Scan for the cell matching the given text and deliver its [x, y] coordinate at center. 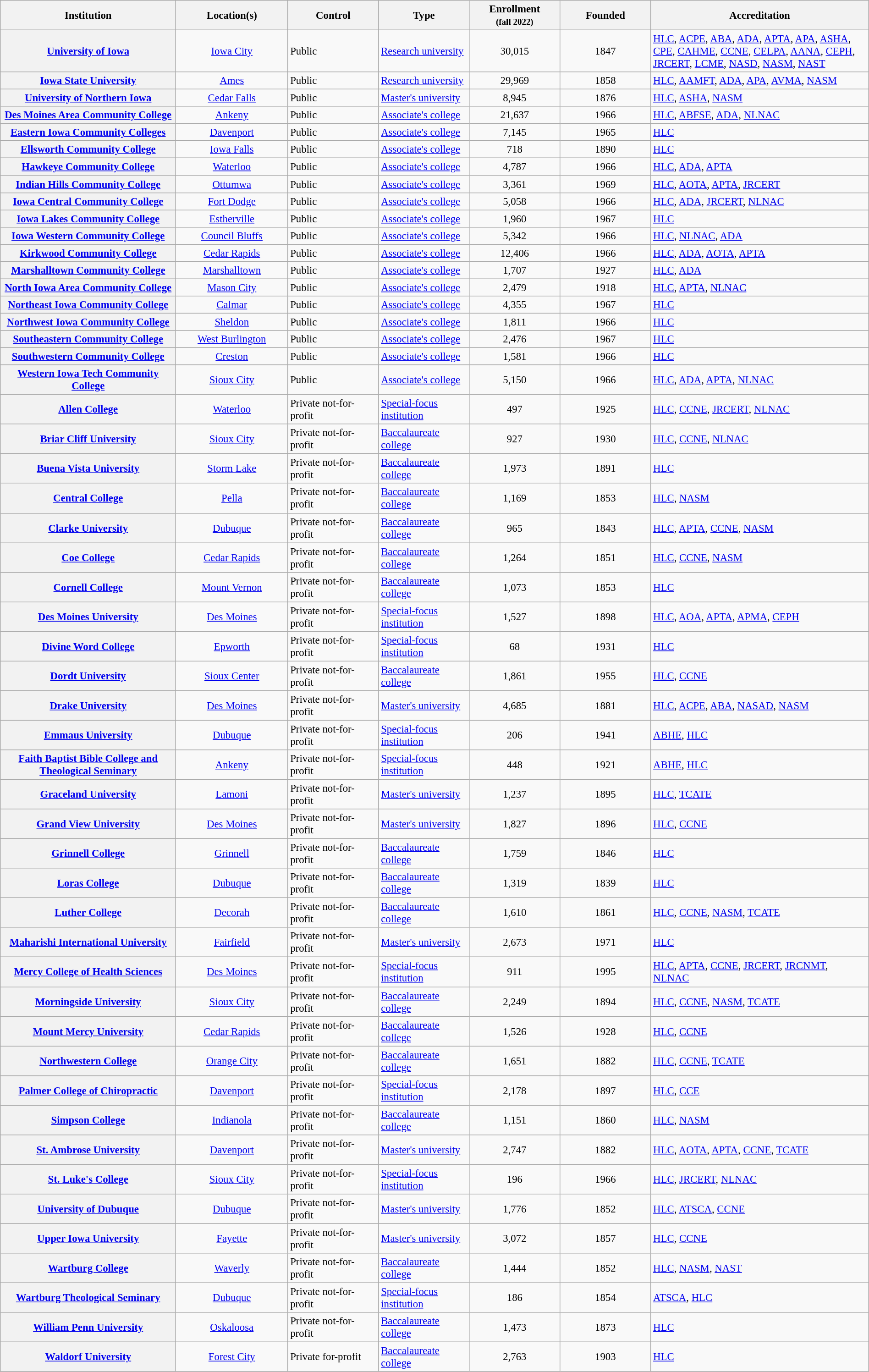
Palmer College of Chiropractic [88, 1090]
2,763 [515, 1357]
1921 [605, 765]
Accreditation [760, 16]
Allen College [88, 410]
1,973 [515, 468]
Fort Dodge [232, 201]
Estherville [232, 219]
HLC, ACPE, ABA, NASAD, NASM [760, 706]
Des Moines Area Community College [88, 115]
Hawkeye Community College [88, 167]
3,361 [515, 184]
HLC, AAMFT, ADA, APA, AVMA, NASM [760, 81]
Northwest Iowa Community College [88, 322]
Founded [605, 16]
718 [515, 150]
1,444 [515, 1268]
4,685 [515, 706]
Enrollment(fall 2022) [515, 16]
HLC, ADA, JRCERT, NLNAC [760, 201]
HLC, ADA, APTA, NLNAC [760, 380]
7,145 [515, 132]
Northwestern College [88, 1061]
1965 [605, 132]
1854 [605, 1298]
1,759 [515, 854]
Waverly [232, 1268]
Indian Hills Community College [88, 184]
Iowa City [232, 51]
Wartburg Theological Seminary [88, 1298]
1876 [605, 98]
5,150 [515, 380]
St. Ambrose University [88, 1150]
Forest City [232, 1357]
Luther College [88, 913]
1,527 [515, 617]
1895 [605, 795]
Upper Iowa University [88, 1239]
Epworth [232, 646]
29,969 [515, 81]
1941 [605, 735]
1,169 [515, 499]
1,264 [515, 557]
HLC, JRCERT, NLNAC [760, 1179]
Cornell College [88, 587]
Lamoni [232, 795]
497 [515, 410]
1,526 [515, 1031]
Dordt University [88, 676]
HLC, ATSCA, CCNE [760, 1209]
Morningside University [88, 1002]
1898 [605, 617]
2,249 [515, 1002]
1858 [605, 81]
1851 [605, 557]
Southwestern Community College [88, 357]
12,406 [515, 253]
Council Bluffs [232, 236]
1,610 [515, 913]
Iowa Western Community College [88, 236]
1903 [605, 1357]
Marshalltown [232, 270]
University of Northern Iowa [88, 98]
21,637 [515, 115]
Iowa State University [88, 81]
HLC, AOTA, APTA, JRCERT [760, 184]
HLC, NASM, NAST [760, 1268]
1,861 [515, 676]
1,473 [515, 1328]
HLC, ADA, APTA [760, 167]
Creston [232, 357]
2,178 [515, 1090]
HLC, ABFSE, ADA, NLNAC [760, 115]
Oskaloosa [232, 1328]
Central College [88, 499]
Buena Vista University [88, 468]
2,479 [515, 287]
Iowa Falls [232, 150]
Coe College [88, 557]
HLC, APTA, CCNE, NASM [760, 528]
Calmar [232, 305]
1897 [605, 1090]
North Iowa Area Community College [88, 287]
Grand View University [88, 824]
Indianola [232, 1120]
HLC, ADA, AOTA, APTA [760, 253]
HLC, ACPE, ABA, ADA, APTA, APA, ASHA, CPE, CAHME, CCNE, CELPA, AANA, CEPH, JRCERT, LCME, NASD, NASM, NAST [760, 51]
Sioux Center [232, 676]
927 [515, 439]
1969 [605, 184]
186 [515, 1298]
Eastern Iowa Community Colleges [88, 132]
Institution [88, 16]
Grinnell [232, 854]
1925 [605, 410]
4,787 [515, 167]
1918 [605, 287]
1,776 [515, 1209]
Southeastern Community College [88, 339]
Drake University [88, 706]
1839 [605, 883]
1,811 [515, 322]
Loras College [88, 883]
3,072 [515, 1239]
Cedar Falls [232, 98]
1846 [605, 854]
HLC, APTA, NLNAC [760, 287]
1930 [605, 439]
1931 [605, 646]
1,237 [515, 795]
Ottumwa [232, 184]
1971 [605, 942]
Iowa Central Community College [88, 201]
Western Iowa Tech Community College [88, 380]
Location(s) [232, 16]
University of Dubuque [88, 1209]
Des Moines University [88, 617]
Graceland University [88, 795]
911 [515, 972]
1843 [605, 528]
1995 [605, 972]
1927 [605, 270]
HLC, CCNE, NASM [760, 557]
Mount Vernon [232, 587]
4,355 [515, 305]
ATSCA, HLC [760, 1298]
Emmaus University [88, 735]
Briar Cliff University [88, 439]
1857 [605, 1239]
HLC, NLNAC, ADA [760, 236]
Mason City [232, 287]
HLC, CCNE, JRCERT, NLNAC [760, 410]
HLC, APTA, CCNE, JRCERT, JRCNMT, NLNAC [760, 972]
2,476 [515, 339]
30,015 [515, 51]
1881 [605, 706]
1955 [605, 676]
1,827 [515, 824]
Pella [232, 499]
Fayette [232, 1239]
1894 [605, 1002]
1891 [605, 468]
5,058 [515, 201]
HLC, CCNE, TCATE [760, 1061]
Maharishi International University [88, 942]
HLC, TCATE [760, 795]
Orange City [232, 1061]
Type [424, 16]
Clarke University [88, 528]
Faith Baptist Bible College and Theological Seminary [88, 765]
1860 [605, 1120]
HLC, AOTA, APTA, CCNE, TCATE [760, 1150]
2,747 [515, 1150]
1,651 [515, 1061]
University of Iowa [88, 51]
Sheldon [232, 322]
West Burlington [232, 339]
8,945 [515, 98]
Ellsworth Community College [88, 150]
1873 [605, 1328]
Marshalltown Community College [88, 270]
1,319 [515, 883]
Iowa Lakes Community College [88, 219]
Northeast Iowa Community College [88, 305]
HLC, ADA [760, 270]
1,960 [515, 219]
206 [515, 735]
Private for-profit [333, 1357]
Grinnell College [88, 854]
2,673 [515, 942]
HLC, CCNE, NLNAC [760, 439]
Divine Word College [88, 646]
Control [333, 16]
1928 [605, 1031]
1,581 [515, 357]
1,073 [515, 587]
William Penn University [88, 1328]
HLC, CCE [760, 1090]
Kirkwood Community College [88, 253]
Mount Mercy University [88, 1031]
1,707 [515, 270]
HLC, AOA, APTA, APMA, CEPH [760, 617]
Storm Lake [232, 468]
68 [515, 646]
Mercy College of Health Sciences [88, 972]
448 [515, 765]
1890 [605, 150]
HLC, ASHA, NASM [760, 98]
Decorah [232, 913]
Simpson College [88, 1120]
1861 [605, 913]
1847 [605, 51]
Fairfield [232, 942]
Waldorf University [88, 1357]
965 [515, 528]
5,342 [515, 236]
Ames [232, 81]
1896 [605, 824]
St. Luke's College [88, 1179]
1,151 [515, 1120]
Wartburg College [88, 1268]
196 [515, 1179]
